Capture the cell that displays the provided text and extract its [x, y] central coordinate. 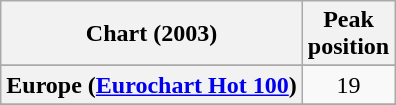
Peakposition [348, 34]
Europe (Eurochart Hot 100) [152, 85]
19 [348, 85]
Chart (2003) [152, 34]
